Scan for the cell matching the given text and deliver its (X, Y) coordinate at center. 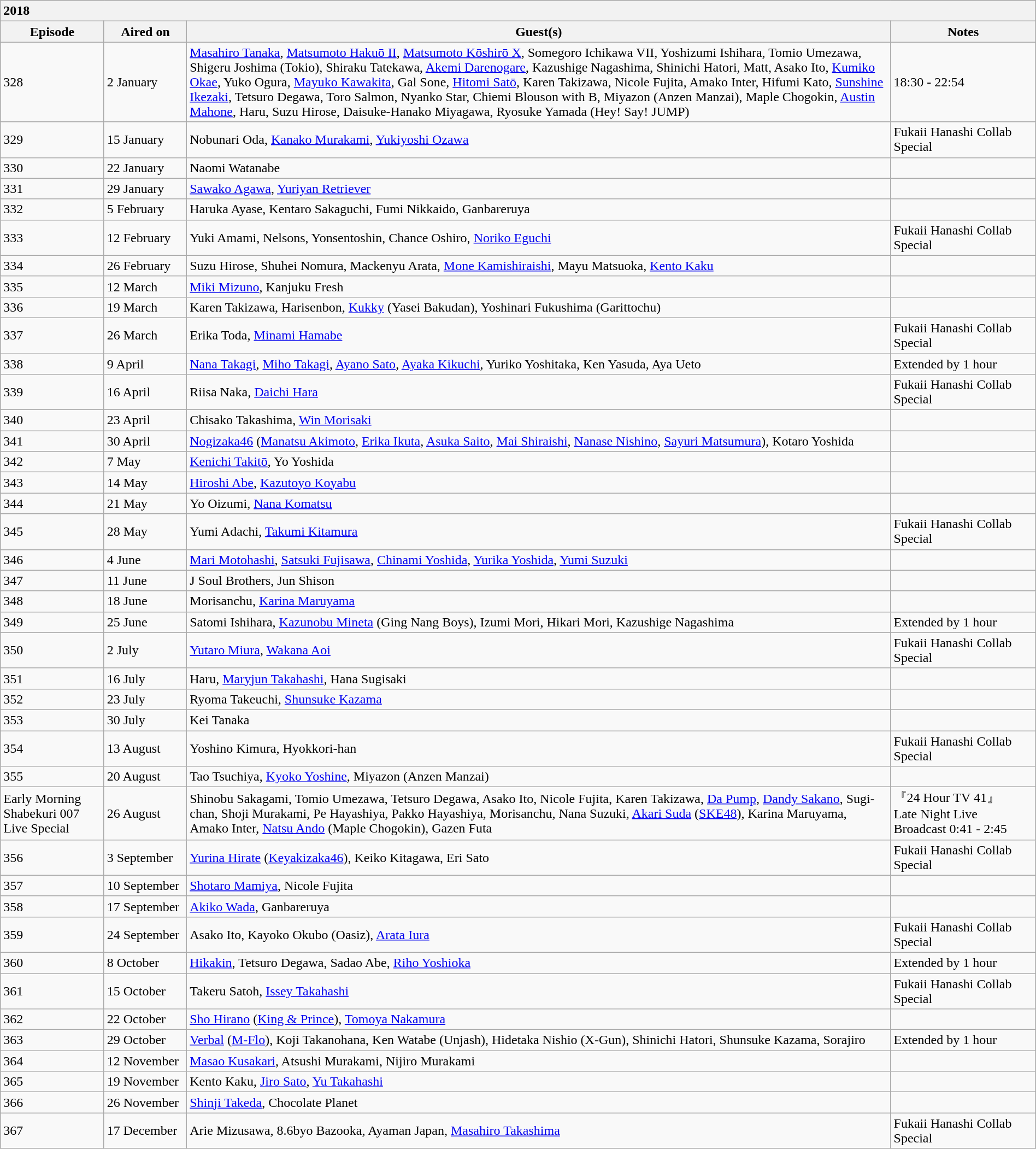
14 May (145, 483)
Yumi Adachi, Takumi Kitamura (539, 531)
Masao Kusakari, Atsushi Murakami, Nijiro Murakami (539, 1061)
351 (52, 678)
Nogizaka46 (Manatsu Akimoto, Erika Ikuta, Asuka Saito, Mai Shiraishi, Nanase Nishino, Sayuri Matsumura), Kotaro Yoshida (539, 441)
Nana Takagi, Miho Takagi, Ayano Sato, Ayaka Kikuchi, Yuriko Yoshitaka, Ken Yasuda, Aya Ueto (539, 364)
Naomi Watanabe (539, 168)
19 November (145, 1082)
361 (52, 990)
Erika Toda, Minami Hamabe (539, 336)
Chisako Takashima, Win Morisaki (539, 420)
3 September (145, 857)
360 (52, 963)
355 (52, 777)
332 (52, 209)
352 (52, 699)
2 January (145, 82)
Yo Oizumi, Nana Komatsu (539, 503)
359 (52, 935)
30 April (145, 441)
30 July (145, 720)
25 June (145, 622)
357 (52, 886)
341 (52, 441)
356 (52, 857)
367 (52, 1130)
2018 (518, 11)
26 November (145, 1103)
Haruka Ayase, Kentaro Sakaguchi, Fumi Nikkaido, Ganbareruya (539, 209)
Akiko Wada, Ganbareruya (539, 906)
『24 Hour TV 41』Late Night Live Broadcast 0:41 - 2:45 (963, 813)
344 (52, 503)
16 July (145, 678)
29 January (145, 189)
362 (52, 1019)
20 August (145, 777)
Guest(s) (539, 32)
346 (52, 560)
Yuki Amami, Nelsons, Yonsentoshin, Chance Oshiro, Noriko Eguchi (539, 237)
364 (52, 1061)
363 (52, 1040)
18 June (145, 601)
9 April (145, 364)
Episode (52, 32)
17 September (145, 906)
Haru, Maryjun Takahashi, Hana Sugisaki (539, 678)
19 March (145, 307)
Karen Takizawa, Harisenbon, Kukky (Yasei Bakudan), Yoshinari Fukushima (Garittochu) (539, 307)
Riisa Naka, Daichi Hara (539, 392)
342 (52, 462)
Sho Hirano (King & Prince), Tomoya Nakamura (539, 1019)
Asako Ito, Kayoko Okubo (Oasiz), Arata Iura (539, 935)
331 (52, 189)
13 August (145, 748)
17 December (145, 1130)
Satomi Ishihara, Kazunobu Mineta (Ging Nang Boys), Izumi Mori, Hikari Mori, Kazushige Nagashima (539, 622)
Yutaro Miura, Wakana Aoi (539, 650)
338 (52, 364)
Aired on (145, 32)
354 (52, 748)
Kei Tanaka (539, 720)
12 February (145, 237)
330 (52, 168)
Miki Mizuno, Kanjuku Fresh (539, 286)
Yoshino Kimura, Hyokkori-han (539, 748)
J Soul Brothers, Jun Shison (539, 581)
18:30 - 22:54 (963, 82)
365 (52, 1082)
347 (52, 581)
Sawako Agawa, Yuriyan Retriever (539, 189)
Tao Tsuchiya, Kyoko Yoshine, Miyazon (Anzen Manzai) (539, 777)
343 (52, 483)
Notes (963, 32)
7 May (145, 462)
26 August (145, 813)
Yurina Hirate (Keyakizaka46), Keiko Kitagawa, Eri Sato (539, 857)
350 (52, 650)
10 September (145, 886)
4 June (145, 560)
23 July (145, 699)
337 (52, 336)
29 October (145, 1040)
Suzu Hirose, Shuhei Nomura, Mackenyu Arata, Mone Kamishiraishi, Mayu Matsuoka, Kento Kaku (539, 266)
Ryoma Takeuchi, Shunsuke Kazama (539, 699)
Kento Kaku, Jiro Sato, Yu Takahashi (539, 1082)
328 (52, 82)
Hikakin, Tetsuro Degawa, Sadao Abe, Riho Yoshioka (539, 963)
329 (52, 140)
335 (52, 286)
339 (52, 392)
348 (52, 601)
16 April (145, 392)
22 January (145, 168)
12 March (145, 286)
334 (52, 266)
12 November (145, 1061)
Takeru Satoh, Issey Takahashi (539, 990)
349 (52, 622)
26 March (145, 336)
15 October (145, 990)
24 September (145, 935)
340 (52, 420)
28 May (145, 531)
366 (52, 1103)
Mari Motohashi, Satsuki Fujisawa, Chinami Yoshida, Yurika Yoshida, Yumi Suzuki (539, 560)
21 May (145, 503)
Nobunari Oda, Kanako Murakami, Yukiyoshi Ozawa (539, 140)
Arie Mizusawa, 8.6byo Bazooka, Ayaman Japan, Masahiro Takashima (539, 1130)
5 February (145, 209)
11 June (145, 581)
Morisanchu, Karina Maruyama (539, 601)
8 October (145, 963)
23 April (145, 420)
15 January (145, 140)
336 (52, 307)
22 October (145, 1019)
2 July (145, 650)
Shinji Takeda, Chocolate Planet (539, 1103)
Hiroshi Abe, Kazutoyo Koyabu (539, 483)
Early Morning Shabekuri 007 Live Special (52, 813)
353 (52, 720)
358 (52, 906)
345 (52, 531)
333 (52, 237)
Shotaro Mamiya, Nicole Fujita (539, 886)
Kenichi Takitō, Yo Yoshida (539, 462)
26 February (145, 266)
Verbal (M-Flo), Koji Takanohana, Ken Watabe (Unjash), Hidetaka Nishio (X-Gun), Shinichi Hatori, Shunsuke Kazama, Sorajiro (539, 1040)
